Detect which cell encompasses the target text, then output its [x, y] center coordinate. 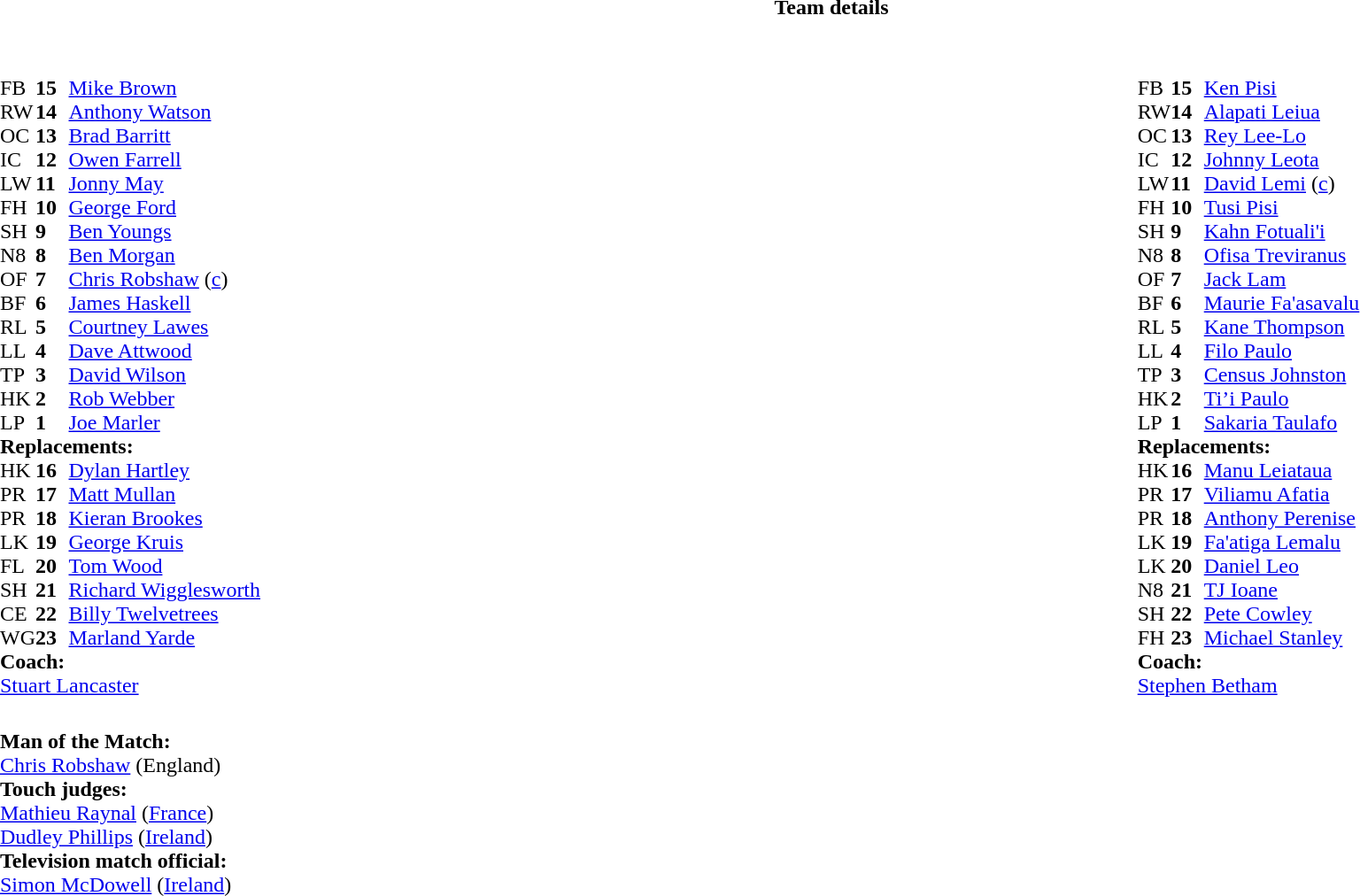
Sakaria Taulafo [1282, 423]
Daniel Leo [1282, 567]
Marland Yarde [165, 637]
Jack Lam [1282, 280]
Kieran Brookes [165, 519]
Ken Pisi [1282, 89]
Chris Robshaw (c) [165, 280]
Maurie Fa'asavalu [1282, 303]
Joe Marler [165, 423]
TJ Ioane [1282, 590]
Stuart Lancaster [130, 685]
Dave Attwood [165, 351]
Pete Cowley [1282, 614]
David Lemi (c) [1282, 184]
Owen Farrell [165, 159]
Ti’i Paulo [1282, 398]
Mike Brown [165, 89]
Anthony Watson [165, 112]
Filo Paulo [1282, 351]
Alapati Leiua [1282, 112]
Kane Thompson [1282, 328]
WG [18, 637]
Kahn Fotuali'i [1282, 232]
Jonny May [165, 184]
Ofisa Treviranus [1282, 255]
George Ford [165, 207]
David Wilson [165, 375]
Courtney Lawes [165, 328]
Ben Youngs [165, 232]
Matt Mullan [165, 494]
Stephen Betham [1248, 685]
Anthony Perenise [1282, 519]
James Haskell [165, 303]
Rey Lee-Lo [1282, 136]
George Kruis [165, 542]
FL [18, 567]
Dylan Hartley [165, 471]
Viliamu Afatia [1282, 494]
Brad Barritt [165, 136]
Michael Stanley [1282, 637]
Manu Leiataua [1282, 471]
Johnny Leota [1282, 159]
Billy Twelvetrees [165, 614]
Tusi Pisi [1282, 207]
CE [18, 614]
Tom Wood [165, 567]
Rob Webber [165, 398]
Richard Wigglesworth [165, 590]
Census Johnston [1282, 375]
Fa'atiga Lemalu [1282, 542]
Ben Morgan [165, 255]
